Identify which cell holds the provided text, then report its [x, y] central coordinate. 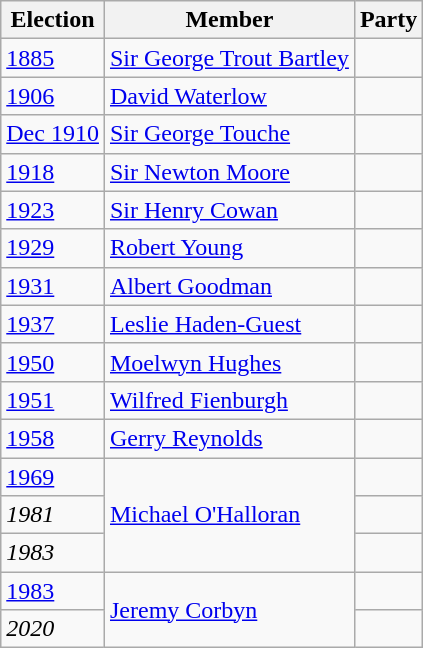
Sir Newton Moore [229, 172]
Sir George Touche [229, 134]
Member [229, 20]
Albert Goodman [229, 286]
Sir Henry Cowan [229, 210]
Moelwyn Hughes [229, 362]
Michael O'Halloran [229, 515]
Robert Young [229, 248]
1950 [53, 362]
Wilfred Fienburgh [229, 400]
1981 [53, 515]
Party [388, 20]
Election [53, 20]
1958 [53, 438]
1937 [53, 324]
1931 [53, 286]
Sir George Trout Bartley [229, 58]
Gerry Reynolds [229, 438]
2020 [53, 629]
David Waterlow [229, 96]
Leslie Haden-Guest [229, 324]
1951 [53, 400]
1906 [53, 96]
1969 [53, 477]
1929 [53, 248]
Jeremy Corbyn [229, 610]
1923 [53, 210]
1885 [53, 58]
1918 [53, 172]
Dec 1910 [53, 134]
